Detect which cell encompasses the target text, then output its (x, y) center coordinate. 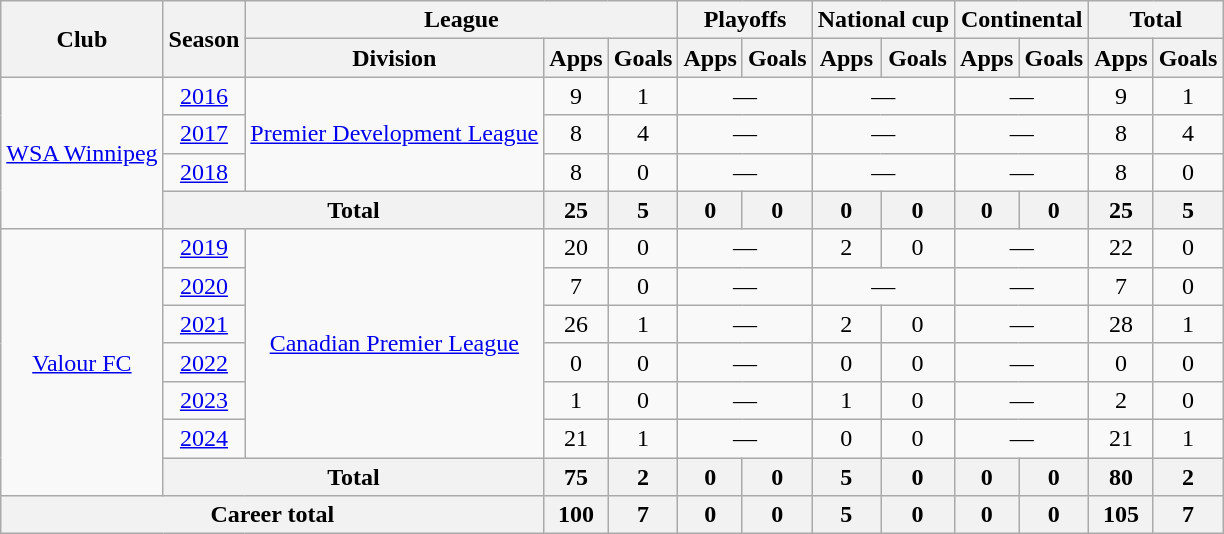
22 (1121, 248)
28 (1121, 324)
2019 (204, 248)
Canadian Premier League (394, 343)
National cup (883, 20)
Club (82, 39)
75 (576, 477)
100 (576, 515)
2021 (204, 324)
Season (204, 39)
2018 (204, 172)
2022 (204, 362)
Playoffs (745, 20)
20 (576, 248)
Division (394, 58)
2024 (204, 438)
26 (576, 324)
Career total (272, 515)
Valour FC (82, 362)
105 (1121, 515)
2017 (204, 134)
2016 (204, 96)
2023 (204, 400)
Continental (1022, 20)
Premier Development League (394, 134)
2020 (204, 286)
WSA Winnipeg (82, 153)
League (462, 20)
80 (1121, 477)
